Find where the given text appears and provide that cell's center as [X, Y] coordinate. 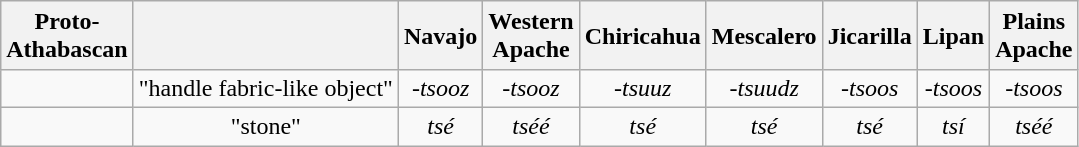
Proto-Athabascan [67, 36]
"stone" [266, 126]
-tsuudz [764, 88]
"handle fabric-like object" [266, 88]
tsí [953, 126]
-tsuuz [642, 88]
Navajo [440, 36]
Chiricahua [642, 36]
Jicarilla [870, 36]
Mescalero [764, 36]
PlainsApache [1034, 36]
WesternApache [531, 36]
Lipan [953, 36]
